Return [X, Y] of the center of cell containing provided text 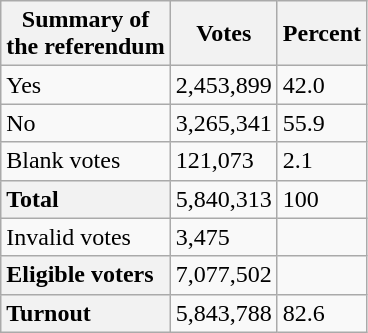
3,265,341 [224, 123]
82.6 [322, 313]
5,840,313 [224, 199]
Total [86, 199]
121,073 [224, 161]
100 [322, 199]
7,077,502 [224, 275]
Yes [86, 85]
55.9 [322, 123]
3,475 [224, 237]
42.0 [322, 85]
Blank votes [86, 161]
Votes [224, 34]
2.1 [322, 161]
2,453,899 [224, 85]
5,843,788 [224, 313]
Eligible voters [86, 275]
Percent [322, 34]
Invalid votes [86, 237]
Turnout [86, 313]
Summary ofthe referendum [86, 34]
No [86, 123]
